Extract the (X, Y) coordinate from the center of the cell holding the provided text.  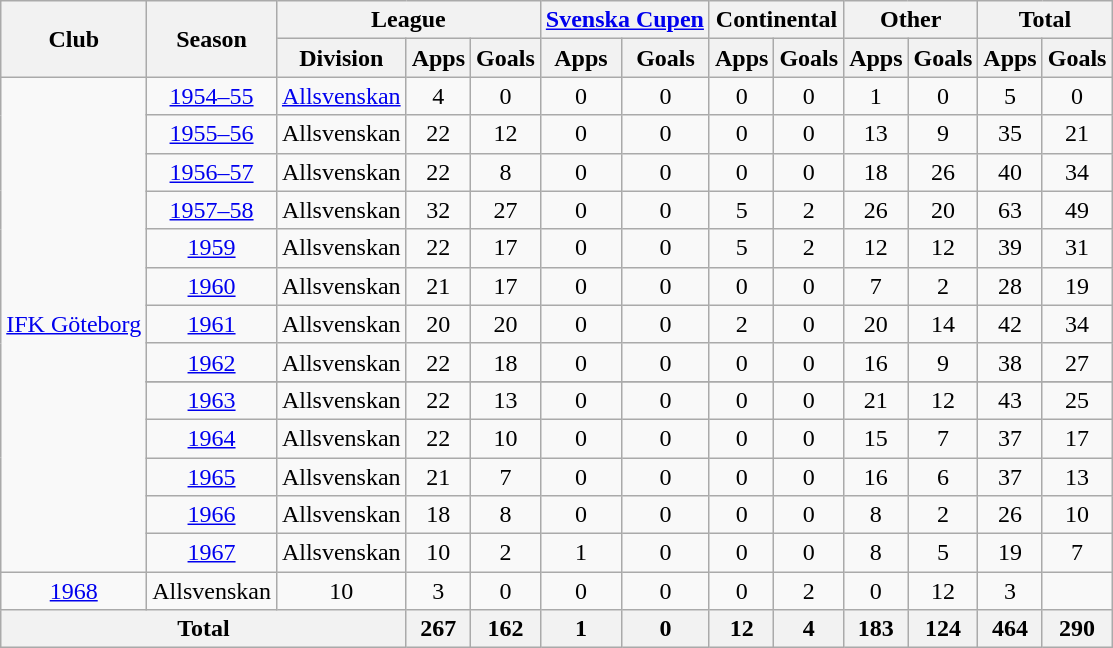
1962 (212, 362)
1968 (74, 591)
1956–57 (212, 172)
38 (1010, 362)
Season (212, 39)
63 (1010, 210)
1967 (212, 553)
124 (943, 629)
1960 (212, 286)
162 (506, 629)
1963 (212, 400)
Division (341, 58)
28 (1010, 286)
42 (1010, 324)
464 (1010, 629)
267 (438, 629)
Svenska Cupen (624, 20)
25 (1077, 400)
1965 (212, 477)
Continental (776, 20)
183 (876, 629)
1954–55 (212, 96)
1964 (212, 438)
1959 (212, 248)
1957–58 (212, 210)
1955–56 (212, 134)
League (408, 20)
14 (943, 324)
31 (1077, 248)
Club (74, 39)
IFK Göteborg (74, 324)
1966 (212, 515)
290 (1077, 629)
Other (911, 20)
35 (1010, 134)
43 (1010, 400)
39 (1010, 248)
40 (1010, 172)
49 (1077, 210)
32 (438, 210)
15 (876, 438)
1961 (212, 324)
6 (943, 477)
